Capture the cell that displays the provided text and extract its [x, y] central coordinate. 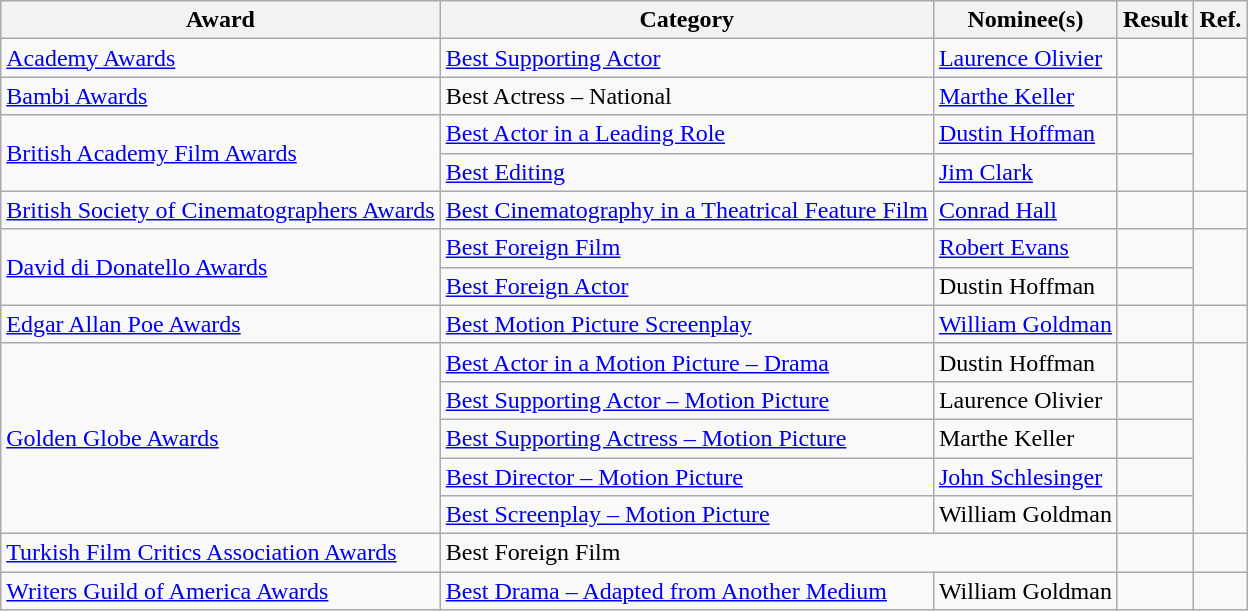
Award [220, 20]
Edgar Allan Poe Awards [220, 324]
Best Actor in a Motion Picture – Drama [686, 362]
British Society of Cinematographers Awards [220, 210]
Robert Evans [1025, 248]
Best Motion Picture Screenplay [686, 324]
British Academy Film Awards [220, 153]
John Schlesinger [1025, 477]
Ref. [1220, 20]
Best Supporting Actor [686, 58]
Jim Clark [1025, 172]
Turkish Film Critics Association Awards [220, 553]
Result [1155, 20]
Nominee(s) [1025, 20]
Best Foreign Actor [686, 286]
Best Director – Motion Picture [686, 477]
David di Donatello Awards [220, 267]
Best Cinematography in a Theatrical Feature Film [686, 210]
Best Supporting Actress – Motion Picture [686, 438]
Writers Guild of America Awards [220, 591]
Best Supporting Actor – Motion Picture [686, 400]
Best Editing [686, 172]
Bambi Awards [220, 96]
Best Drama – Adapted from Another Medium [686, 591]
Category [686, 20]
Best Actress – National [686, 96]
Best Screenplay – Motion Picture [686, 515]
Conrad Hall [1025, 210]
Golden Globe Awards [220, 438]
Academy Awards [220, 58]
Best Actor in a Leading Role [686, 134]
